Scan for the cell matching the given text and deliver its (x, y) coordinate at center. 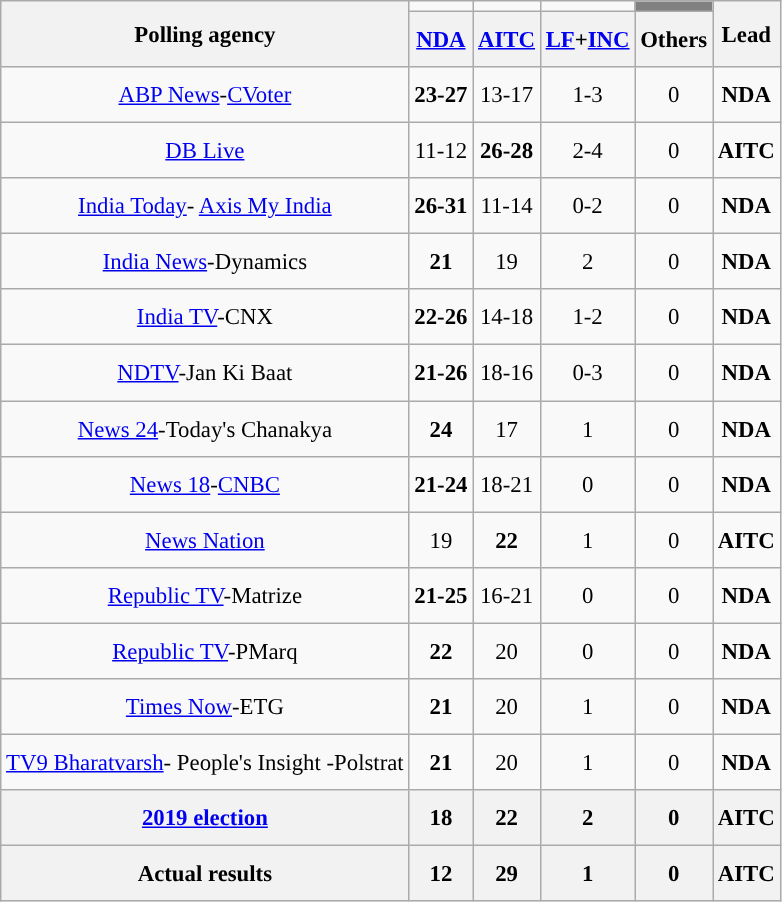
Others (674, 40)
11-12 (441, 151)
18 (441, 818)
NDTV-Jan Ki Baat (205, 373)
India Today- Axis My India (205, 206)
India News-Dynamics (205, 262)
26-31 (441, 206)
2-4 (587, 151)
12 (441, 873)
0-2 (587, 206)
DB Live (205, 151)
17 (507, 429)
TV9 Bharatvarsh- People's Insight -Polstrat (205, 762)
Republic TV-PMarq (205, 651)
18-21 (507, 484)
News 24-Today's Chanakya (205, 429)
Actual results (205, 873)
21-25 (441, 595)
ABP News-CVoter (205, 95)
Polling agency (205, 34)
22-26 (441, 318)
LF+INC (587, 40)
Republic TV-Matrize (205, 595)
Times Now-ETG (205, 707)
India TV-CNX (205, 318)
News Nation (205, 540)
18-16 (507, 373)
2019 election (205, 818)
News 18-CNBC (205, 484)
16-21 (507, 595)
11-14 (507, 206)
1-3 (587, 95)
29 (507, 873)
0-3 (587, 373)
Lead (746, 34)
26-28 (507, 151)
24 (441, 429)
21-24 (441, 484)
13-17 (507, 95)
14-18 (507, 318)
1-2 (587, 318)
21-26 (441, 373)
23-27 (441, 95)
